Detect which cell encompasses the target text, then output its (x, y) center coordinate. 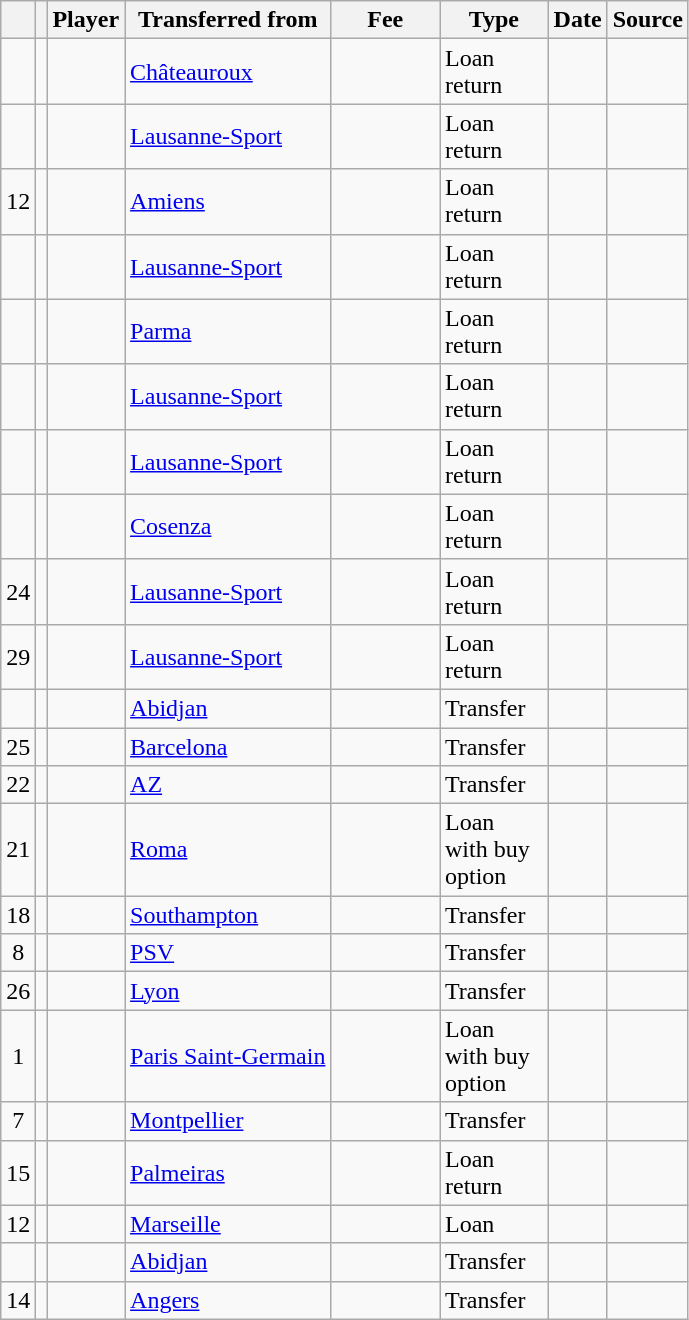
7 (18, 1121)
18 (18, 915)
Date (578, 20)
14 (18, 1300)
1 (18, 1056)
Roma (228, 850)
Player (86, 20)
Palmeiras (228, 1172)
29 (18, 656)
Source (648, 20)
Châteauroux (228, 72)
22 (18, 785)
Loan (494, 1224)
Amiens (228, 202)
Parma (228, 332)
Fee (386, 20)
Paris Saint-Germain (228, 1056)
Marseille (228, 1224)
Lyon (228, 991)
Montpellier (228, 1121)
Southampton (228, 915)
25 (18, 747)
Transferred from (228, 20)
AZ (228, 785)
Barcelona (228, 747)
15 (18, 1172)
PSV (228, 953)
Cosenza (228, 526)
26 (18, 991)
Angers (228, 1300)
8 (18, 953)
24 (18, 592)
21 (18, 850)
Type (494, 20)
